Locate the cell with the specified text and output its (x, y) center coordinate. 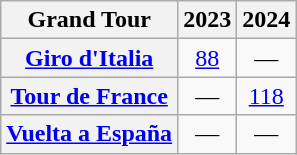
Grand Tour (90, 20)
Giro d'Italia (90, 58)
88 (208, 58)
118 (266, 96)
2024 (266, 20)
Vuelta a España (90, 134)
Tour de France (90, 96)
2023 (208, 20)
